Output the (x, y) coordinate of the center of the cell containing the given text.  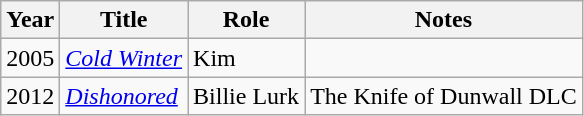
Role (246, 20)
The Knife of Dunwall DLC (444, 96)
2005 (30, 58)
Billie Lurk (246, 96)
Cold Winter (124, 58)
Kim (246, 58)
Notes (444, 20)
Dishonored (124, 96)
2012 (30, 96)
Year (30, 20)
Title (124, 20)
